Pinpoint the cell where the given text exists, returning its [x, y] midpoint coordinate. 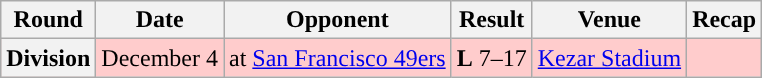
L 7–17 [492, 58]
Result [492, 20]
Date [160, 20]
December 4 [160, 58]
at San Francisco 49ers [338, 58]
Round [48, 20]
Opponent [338, 20]
Division [48, 58]
Recap [724, 20]
Kezar Stadium [609, 58]
Venue [609, 20]
